Capture the cell that displays the provided text and extract its (x, y) central coordinate. 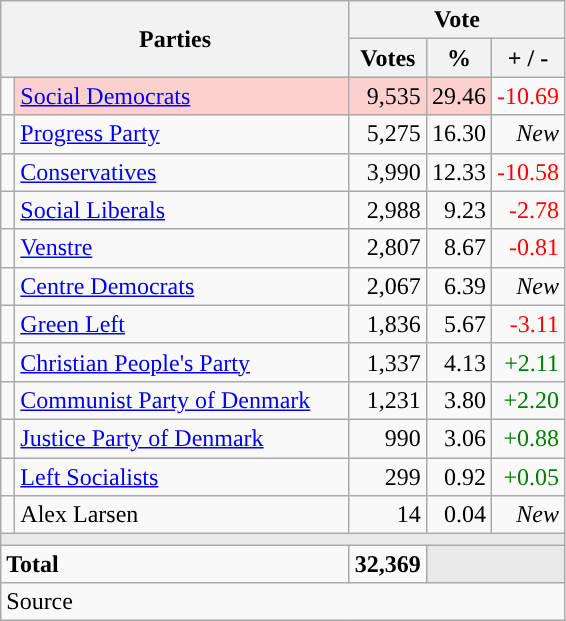
29.46 (458, 96)
2,988 (388, 210)
Total (176, 564)
Alex Larsen (182, 515)
Progress Party (182, 134)
299 (388, 477)
14 (388, 515)
5.67 (458, 324)
Vote (456, 20)
1,231 (388, 400)
9.23 (458, 210)
Social Liberals (182, 210)
Justice Party of Denmark (182, 438)
Left Socialists (182, 477)
0.04 (458, 515)
8.67 (458, 248)
16.30 (458, 134)
2,807 (388, 248)
3.80 (458, 400)
990 (388, 438)
-2.78 (528, 210)
3.06 (458, 438)
Christian People's Party (182, 362)
-0.81 (528, 248)
Centre Democrats (182, 286)
Green Left (182, 324)
32,369 (388, 564)
+2.11 (528, 362)
3,990 (388, 172)
0.92 (458, 477)
1,836 (388, 324)
Communist Party of Denmark (182, 400)
-10.58 (528, 172)
5,275 (388, 134)
Conservatives (182, 172)
9,535 (388, 96)
12.33 (458, 172)
Parties (176, 39)
+ / - (528, 58)
-3.11 (528, 324)
Votes (388, 58)
1,337 (388, 362)
4.13 (458, 362)
2,067 (388, 286)
% (458, 58)
Source (283, 602)
-10.69 (528, 96)
+0.05 (528, 477)
6.39 (458, 286)
+0.88 (528, 438)
+2.20 (528, 400)
Venstre (182, 248)
Social Democrats (182, 96)
